Return (X, Y) of the center of cell containing provided text 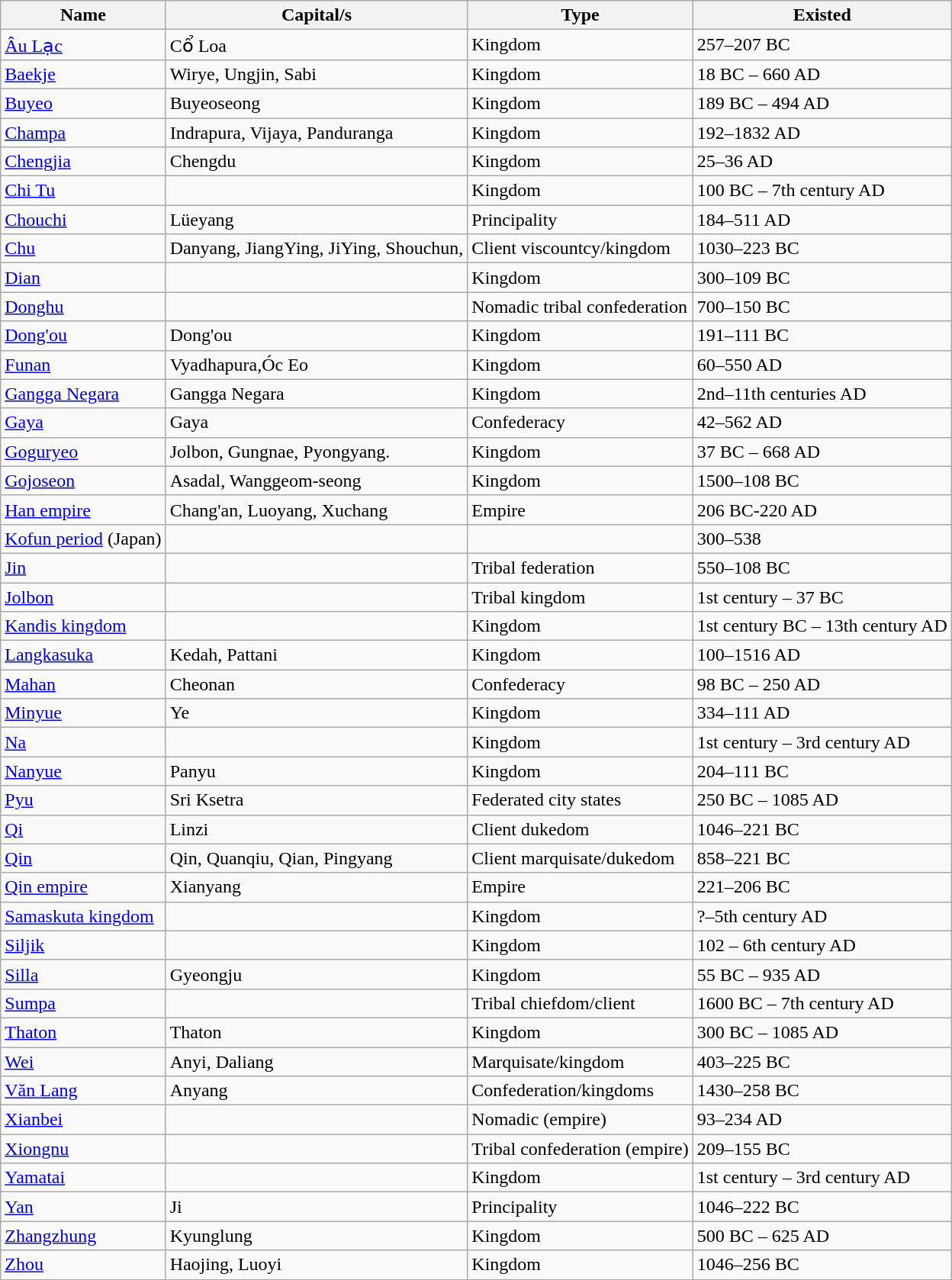
Cổ Loa (317, 45)
55 BC – 935 AD (822, 974)
Indrapura, Vijaya, Panduranga (317, 132)
Chang'an, Luoyang, Xuchang (317, 510)
Jin (83, 568)
Haojing, Luoyi (317, 1265)
Âu Lạc (83, 45)
100–1516 AD (822, 655)
Lüeyang (317, 220)
Pyu (83, 800)
Client viscountcy/kingdom (580, 249)
Han empire (83, 510)
Dian (83, 278)
Nanyue (83, 771)
Qin (83, 858)
Asadal, Wanggeom-seong (317, 481)
700–150 BC (822, 307)
300 BC – 1085 AD (822, 1032)
209–155 BC (822, 1149)
191–111 BC (822, 336)
Anyi, Daliang (317, 1061)
Champa (83, 132)
98 BC – 250 AD (822, 684)
25–36 AD (822, 162)
Tribal confederation (empire) (580, 1149)
Siljik (83, 945)
Jolbon (83, 597)
257–207 BC (822, 45)
1st century BC – 13th century AD (822, 626)
204–111 BC (822, 771)
Minyue (83, 713)
Capital/s (317, 15)
300–109 BC (822, 278)
18 BC – 660 AD (822, 74)
Mahan (83, 684)
Nomadic (empire) (580, 1120)
Chengdu (317, 162)
Goguryeo (83, 452)
500 BC – 625 AD (822, 1236)
Samaskuta kingdom (83, 916)
Xiongnu (83, 1149)
Baekje (83, 74)
Xianyang (317, 887)
Sumpa (83, 1003)
Confederation/kingdoms (580, 1091)
Funan (83, 365)
Buyeoseong (317, 103)
Chi Tu (83, 191)
93–234 AD (822, 1120)
Kyunglung (317, 1236)
100 BC – 7th century AD (822, 191)
Wei (83, 1061)
?–5th century AD (822, 916)
Chouchi (83, 220)
334–111 AD (822, 713)
Qi (83, 829)
Chengjia (83, 162)
Yamatai (83, 1178)
Yan (83, 1207)
Client marquisate/dukedom (580, 858)
Na (83, 742)
Gyeongju (317, 974)
250 BC – 1085 AD (822, 800)
Nomadic tribal confederation (580, 307)
Panyu (317, 771)
221–206 BC (822, 887)
37 BC – 668 AD (822, 452)
Federated city states (580, 800)
Zhangzhung (83, 1236)
858–221 BC (822, 858)
Type (580, 15)
Buyeo (83, 103)
1046–222 BC (822, 1207)
206 BC-220 AD (822, 510)
Sri Ksetra (317, 800)
Tribal chiefdom/client (580, 1003)
Văn Lang (83, 1091)
Xianbei (83, 1120)
Jolbon, Gungnae, Pyongyang. (317, 452)
Client dukedom (580, 829)
60–550 AD (822, 365)
Danyang, JiangYing, JiYing, Shouchun, (317, 249)
300–538 (822, 539)
Ji (317, 1207)
1046–221 BC (822, 829)
1430–258 BC (822, 1091)
Gojoseon (83, 481)
102 – 6th century AD (822, 945)
1500–108 BC (822, 481)
550–108 BC (822, 568)
Kandis kingdom (83, 626)
Qin, Quanqiu, Qian, Pingyang (317, 858)
192–1832 AD (822, 132)
Wirye, Ungjin, Sabi (317, 74)
Cheonan (317, 684)
Langkasuka (83, 655)
1600 BC – 7th century AD (822, 1003)
184–511 AD (822, 220)
Marquisate/kingdom (580, 1061)
Tribal kingdom (580, 597)
1046–256 BC (822, 1265)
Kedah, Pattani (317, 655)
Zhou (83, 1265)
Name (83, 15)
Existed (822, 15)
Vyadhapura,Óc Eo (317, 365)
Chu (83, 249)
Qin empire (83, 887)
403–225 BC (822, 1061)
189 BC – 494 AD (822, 103)
1st century – 37 BC (822, 597)
42–562 AD (822, 423)
Ye (317, 713)
Kofun period (Japan) (83, 539)
Silla (83, 974)
Anyang (317, 1091)
Linzi (317, 829)
Donghu (83, 307)
2nd–11th centuries AD (822, 394)
1030–223 BC (822, 249)
Tribal federation (580, 568)
